Determine the [x, y] coordinate at the center of the cell enclosing the given text.  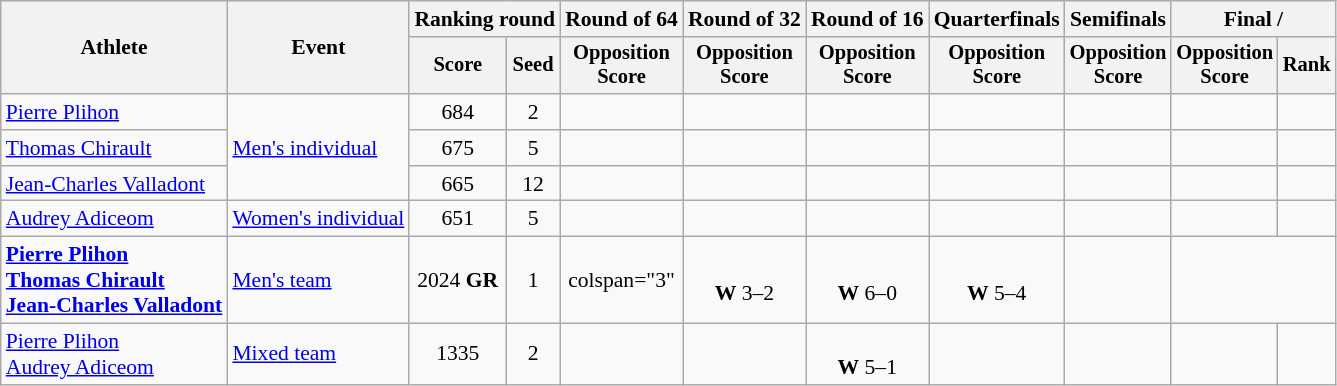
1 [533, 280]
Women's individual [318, 219]
Men's individual [318, 148]
Round of 16 [868, 19]
W 5–1 [868, 354]
Score [458, 66]
684 [458, 112]
Round of 32 [744, 19]
Ranking round [484, 19]
W 3–2 [744, 280]
12 [533, 184]
Event [318, 48]
Rank [1307, 66]
Thomas Chirault [114, 148]
Athlete [114, 48]
W 5–4 [997, 280]
651 [458, 219]
Mixed team [318, 354]
2024 GR [458, 280]
675 [458, 148]
Quarterfinals [997, 19]
Semifinals [1118, 19]
W 6–0 [868, 280]
Final / [1253, 19]
Seed [533, 66]
665 [458, 184]
Pierre Plihon [114, 112]
Jean-Charles Valladont [114, 184]
1335 [458, 354]
Pierre PlihonThomas ChiraultJean-Charles Valladont [114, 280]
Men's team [318, 280]
Round of 64 [622, 19]
Pierre PlihonAudrey Adiceom [114, 354]
colspan="3" [622, 280]
Audrey Adiceom [114, 219]
